From the cell containing the given text, extract its center point as (X, Y) coordinate. 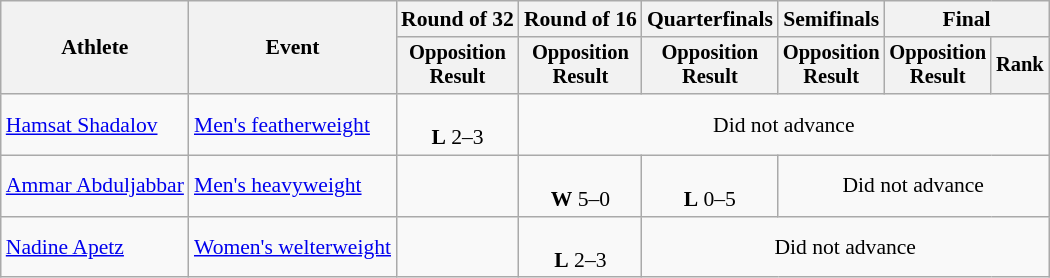
Round of 32 (458, 19)
L 0–5 (710, 186)
Ammar Abduljabbar (95, 186)
Quarterfinals (710, 19)
Men's featherweight (292, 124)
Women's welterweight (292, 248)
Men's heavyweight (292, 186)
W 5–0 (580, 186)
Final (966, 19)
Rank (1020, 66)
Hamsat Shadalov (95, 124)
Event (292, 48)
Semifinals (832, 19)
Athlete (95, 48)
Nadine Apetz (95, 248)
Round of 16 (580, 19)
